Find where the given text appears and provide that cell's center as [X, Y] coordinate. 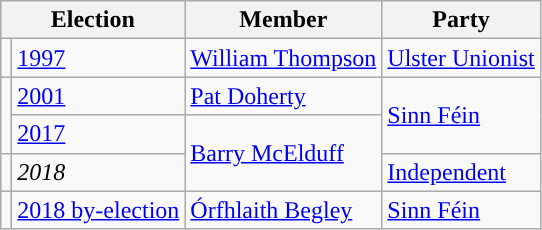
2017 [98, 134]
Pat Doherty [284, 96]
Órfhlaith Begley [284, 210]
Ulster Unionist [461, 58]
2018 by-election [98, 210]
2001 [98, 96]
Party [461, 20]
William Thompson [284, 58]
Election [93, 20]
Barry McElduff [284, 153]
Member [284, 20]
2018 [98, 172]
Independent [461, 172]
1997 [98, 58]
